Detect which cell encompasses the target text, then output its (x, y) center coordinate. 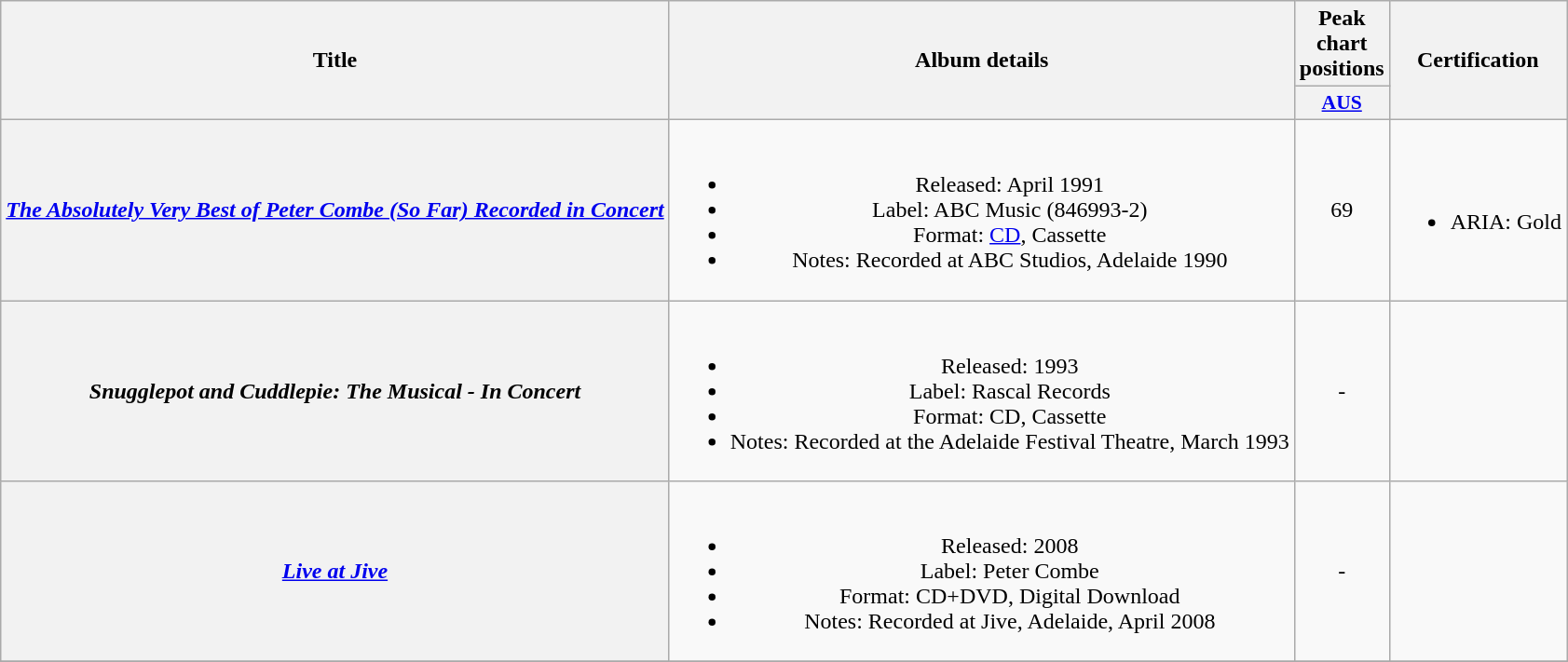
Album details (982, 61)
The Absolutely Very Best of Peter Combe (So Far) Recorded in Concert (335, 209)
ARIA: Gold (1478, 209)
Released: 1993Label: Rascal RecordsFormat: CD, CassetteNotes: Recorded at the Adelaide Festival Theatre, March 1993 (982, 390)
Certification (1478, 61)
Snugglepot and Cuddlepie: The Musical - In Concert (335, 390)
Released: 2008Label: Peter CombeFormat: CD+DVD, Digital DownloadNotes: Recorded at Jive, Adelaide, April 2008 (982, 572)
Released: April 1991Label: ABC Music (846993-2)Format: CD, CassetteNotes: Recorded at ABC Studios, Adelaide 1990 (982, 209)
Peak chart positions (1342, 44)
Title (335, 61)
AUS (1342, 103)
69 (1342, 209)
Live at Jive (335, 572)
